For the text-containing cell, return its midpoint in (x, y) coordinate format. 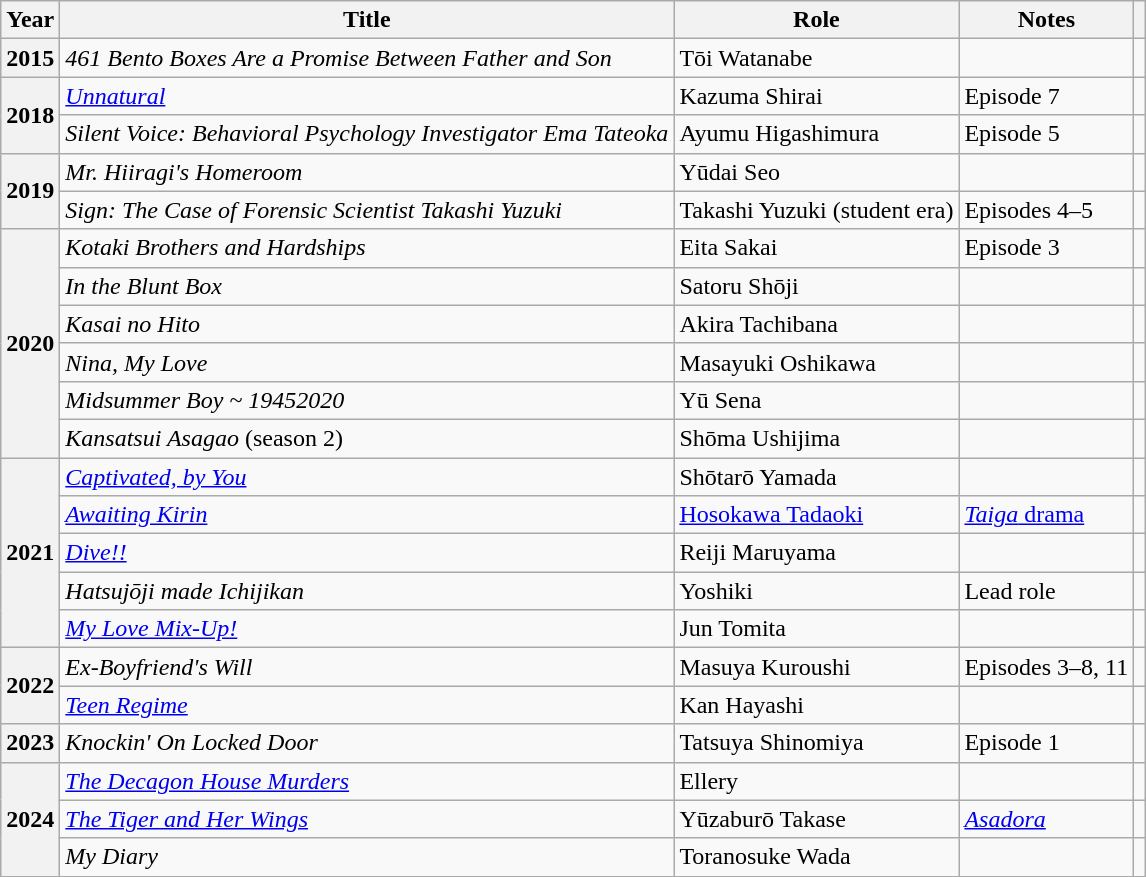
2024 (30, 819)
2023 (30, 743)
Episode 3 (1046, 248)
Midsummer Boy ~ 19452020 (367, 400)
2022 (30, 686)
Knockin' On Locked Door (367, 743)
The Tiger and Her Wings (367, 819)
Tatsuya Shinomiya (816, 743)
461 Bento Boxes Are a Promise Between Father and Son (367, 58)
Lead role (1046, 591)
Hosokawa Tadaoki (816, 515)
Masayuki Oshikawa (816, 362)
My Diary (367, 857)
Dive!! (367, 553)
Captivated, by You (367, 477)
Asadora (1046, 819)
Satoru Shōji (816, 286)
Kasai no Hito (367, 324)
In the Blunt Box (367, 286)
Yoshiki (816, 591)
Silent Voice: Behavioral Psychology Investigator Ema Tateoka (367, 134)
Shōtarō Yamada (816, 477)
Awaiting Kirin (367, 515)
Shōma Ushijima (816, 438)
Episode 7 (1046, 96)
My Love Mix-Up! (367, 629)
Eita Sakai (816, 248)
Role (816, 20)
2015 (30, 58)
The Decagon House Murders (367, 781)
Kazuma Shirai (816, 96)
Kan Hayashi (816, 705)
Takashi Yuzuki (student era) (816, 210)
Tōi Watanabe (816, 58)
Mr. Hiiragi's Homeroom (367, 172)
Title (367, 20)
Reiji Maruyama (816, 553)
Ayumu Higashimura (816, 134)
Sign: The Case of Forensic Scientist Takashi Yuzuki (367, 210)
Episode 1 (1046, 743)
2018 (30, 115)
Kansatsui Asagao (season 2) (367, 438)
Hatsujōji made Ichijikan (367, 591)
2021 (30, 553)
Teen Regime (367, 705)
2019 (30, 191)
Episode 5 (1046, 134)
Episodes 3–8, 11 (1046, 667)
Unnatural (367, 96)
Yūdai Seo (816, 172)
Kotaki Brothers and Hardships (367, 248)
Episodes 4–5 (1046, 210)
2020 (30, 343)
Ex-Boyfriend's Will (367, 667)
Yū Sena (816, 400)
Toranosuke Wada (816, 857)
Notes (1046, 20)
Year (30, 20)
Jun Tomita (816, 629)
Masuya Kuroushi (816, 667)
Nina, My Love (367, 362)
Yūzaburō Takase (816, 819)
Taiga drama (1046, 515)
Akira Tachibana (816, 324)
Ellery (816, 781)
